For the text-containing cell, return its midpoint in [X, Y] coordinate format. 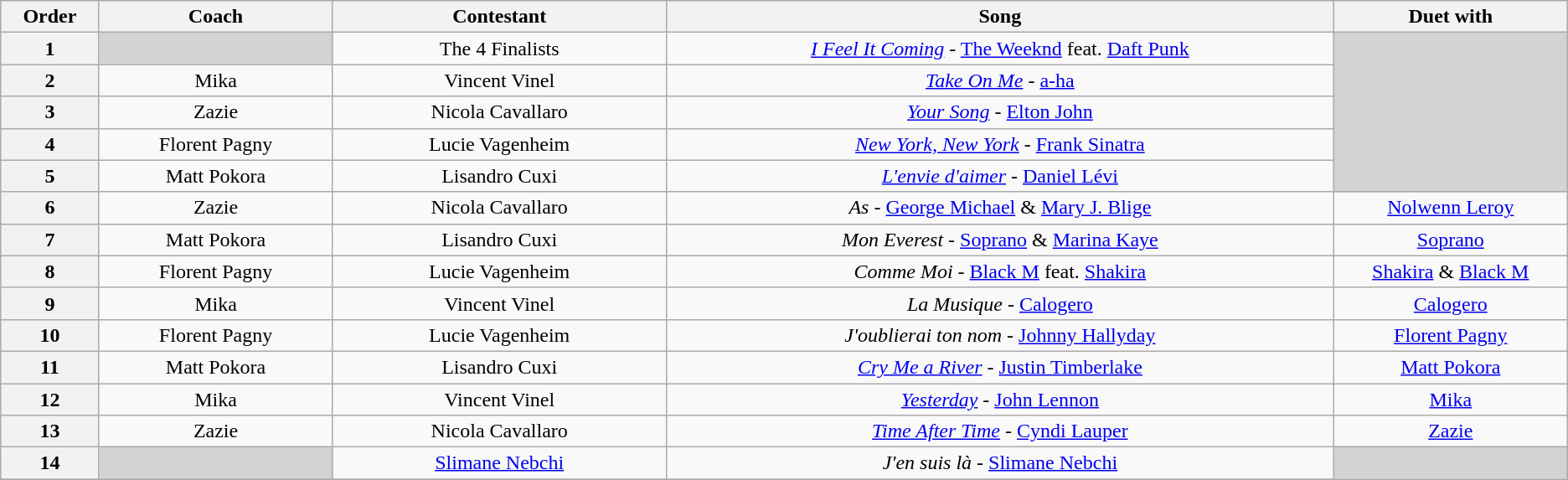
J'en suis là - Slimane Nebchi [1000, 463]
2 [50, 80]
10 [50, 335]
11 [50, 367]
I Feel It Coming - The Weeknd feat. Daft Punk [1000, 49]
Coach [216, 17]
14 [50, 463]
9 [50, 303]
Cry Me a River - Justin Timberlake [1000, 367]
Nolwenn Leroy [1451, 208]
Your Song - Elton John [1000, 112]
Comme Moi - Black M feat. Shakira [1000, 271]
12 [50, 400]
The 4 Finalists [499, 49]
Song [1000, 17]
Yesterday - John Lennon [1000, 400]
Order [50, 17]
Time After Time - Cyndi Lauper [1000, 431]
1 [50, 49]
8 [50, 271]
3 [50, 112]
Slimane Nebchi [499, 463]
5 [50, 176]
L'envie d'aimer - Daniel Lévi [1000, 176]
Calogero [1451, 303]
Shakira & Black M [1451, 271]
Take On Me - a-ha [1000, 80]
13 [50, 431]
Duet with [1451, 17]
Contestant [499, 17]
4 [50, 144]
7 [50, 240]
J'oublierai ton nom - Johnny Hallyday [1000, 335]
6 [50, 208]
Soprano [1451, 240]
As - George Michael & Mary J. Blige [1000, 208]
La Musique - Calogero [1000, 303]
New York, New York - Frank Sinatra [1000, 144]
Mon Everest - Soprano & Marina Kaye [1000, 240]
